Find where the given text appears and provide that cell's center as (X, Y) coordinate. 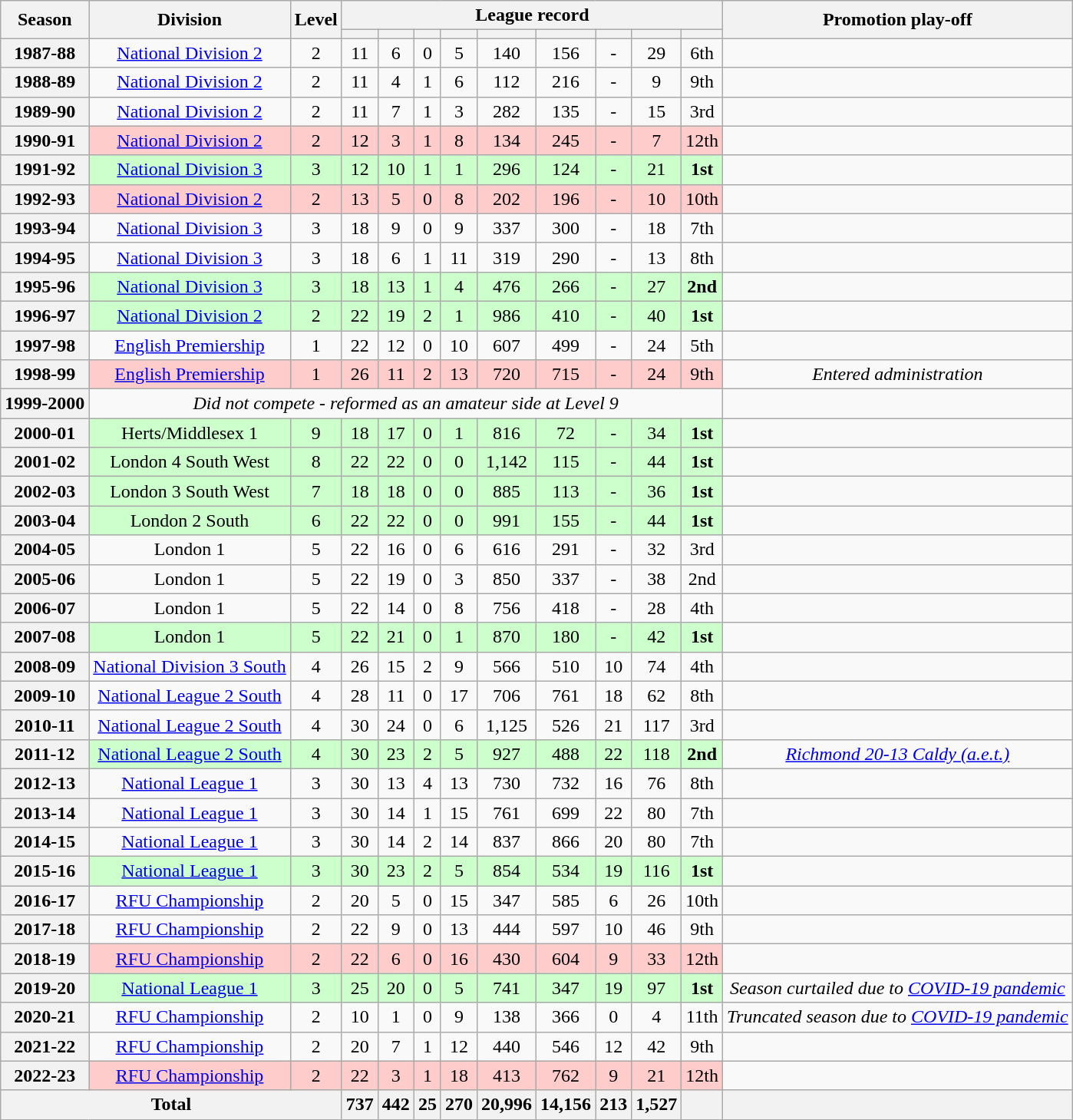
2000-01 (45, 433)
1,527 (657, 1105)
Season (45, 20)
2022-23 (45, 1075)
6th (702, 53)
213 (614, 1105)
991 (507, 520)
2020-21 (45, 1017)
156 (566, 53)
270 (459, 1105)
1987-88 (45, 53)
Truncated season due to COVID-19 pandemic (898, 1017)
2001-02 (45, 462)
2014-15 (45, 842)
816 (507, 433)
440 (507, 1046)
2019-20 (45, 988)
418 (566, 608)
1988-89 (45, 82)
1994-95 (45, 257)
112 (507, 82)
Level (316, 20)
488 (566, 754)
216 (566, 82)
715 (566, 375)
2012-13 (45, 783)
1997-98 (45, 345)
2021-22 (45, 1046)
866 (566, 842)
11th (702, 1017)
837 (507, 842)
476 (507, 286)
38 (657, 579)
72 (566, 433)
London 3 South West (190, 491)
74 (657, 666)
732 (566, 783)
741 (507, 988)
116 (657, 871)
Division (190, 20)
196 (566, 199)
46 (657, 930)
Richmond 20-13 Caldy (a.e.t.) (898, 754)
534 (566, 871)
850 (507, 579)
2011-12 (45, 754)
Promotion play-off (898, 20)
115 (566, 462)
607 (507, 345)
1991-92 (45, 170)
442 (396, 1105)
1989-90 (45, 111)
885 (507, 491)
Season curtailed due to COVID-19 pandemic (898, 988)
430 (507, 959)
155 (566, 520)
1995-96 (45, 286)
720 (507, 375)
756 (507, 608)
2005-06 (45, 579)
2009-10 (45, 695)
London 4 South West (190, 462)
1990-91 (45, 140)
266 (566, 286)
986 (507, 316)
135 (566, 111)
2016-17 (45, 900)
566 (507, 666)
1998-99 (45, 375)
526 (566, 725)
413 (507, 1075)
510 (566, 666)
300 (566, 228)
870 (507, 637)
319 (507, 257)
62 (657, 695)
180 (566, 637)
2003-04 (45, 520)
366 (566, 1017)
202 (507, 199)
2007-08 (45, 637)
Herts/Middlesex 1 (190, 433)
604 (566, 959)
585 (566, 900)
291 (566, 550)
1996-97 (45, 316)
34 (657, 433)
138 (507, 1017)
76 (657, 783)
762 (566, 1075)
706 (507, 695)
134 (507, 140)
27 (657, 286)
140 (507, 53)
97 (657, 988)
113 (566, 491)
33 (657, 959)
245 (566, 140)
29 (657, 53)
14,156 (566, 1105)
296 (507, 170)
124 (566, 170)
117 (657, 725)
2010-11 (45, 725)
Did not compete - reformed as an amateur side at Level 9 (406, 404)
118 (657, 754)
5th (702, 345)
1999-2000 (45, 404)
League record (532, 15)
737 (359, 1105)
444 (507, 930)
Total (172, 1105)
32 (657, 550)
2018-19 (45, 959)
2002-03 (45, 491)
927 (507, 754)
2017-18 (45, 930)
2004-05 (45, 550)
2008-09 (45, 666)
290 (566, 257)
1992-93 (45, 199)
National Division 3 South (190, 666)
40 (657, 316)
282 (507, 111)
699 (566, 813)
1,125 (507, 725)
London 2 South (190, 520)
Entered administration (898, 375)
2015-16 (45, 871)
546 (566, 1046)
854 (507, 871)
20,996 (507, 1105)
499 (566, 345)
730 (507, 783)
597 (566, 930)
2013-14 (45, 813)
36 (657, 491)
1,142 (507, 462)
616 (507, 550)
1993-94 (45, 228)
410 (566, 316)
2006-07 (45, 608)
